Find where the given text appears and provide that cell's center as [X, Y] coordinate. 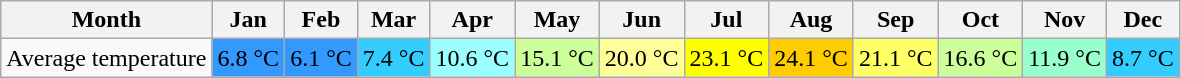
Nov [1065, 20]
Sep [896, 20]
Feb [322, 20]
Mar [394, 20]
Dec [1144, 20]
11.9 °C [1065, 58]
6.1 °C [322, 58]
Jan [248, 20]
Aug [812, 20]
Average temperature [106, 58]
Jun [642, 20]
24.1 °C [812, 58]
Oct [980, 20]
20.0 °C [642, 58]
8.7 °C [1144, 58]
15.1 °C [558, 58]
21.1 °C [896, 58]
6.8 °C [248, 58]
23.1 °C [726, 58]
May [558, 20]
Jul [726, 20]
7.4 °C [394, 58]
16.6 °C [980, 58]
10.6 °C [472, 58]
Month [106, 20]
Apr [472, 20]
